Return [X, Y] of the center of cell containing provided text 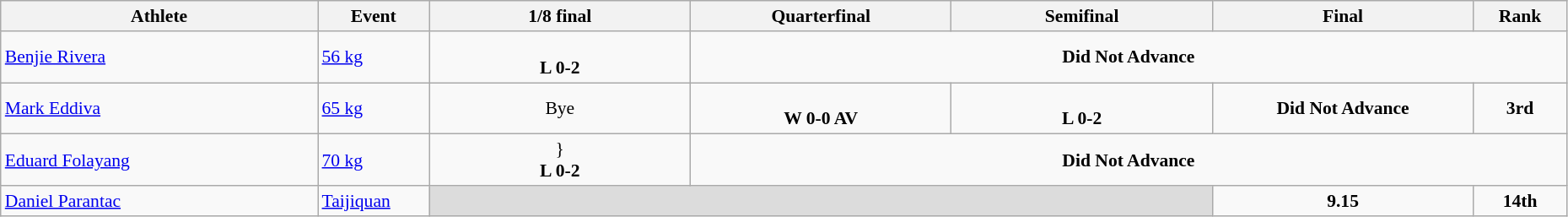
70 kg [373, 160]
Quarterfinal [822, 16]
Eduard Folayang [159, 160]
Event [373, 16]
W 0-0 AV [822, 108]
Daniel Parantac [159, 201]
Rank [1520, 16]
Bye [560, 108]
Mark Eddiva [159, 108]
14th [1520, 201]
1/8 final [560, 16]
65 kg [373, 108]
} L 0-2 [560, 160]
Benjie Rivera [159, 57]
9.15 [1343, 201]
Final [1343, 16]
Semifinal [1081, 16]
Athlete [159, 16]
56 kg [373, 57]
Taijiquan [373, 201]
3rd [1520, 108]
